Extract the (X, Y) coordinate from the center of the cell holding the provided text.  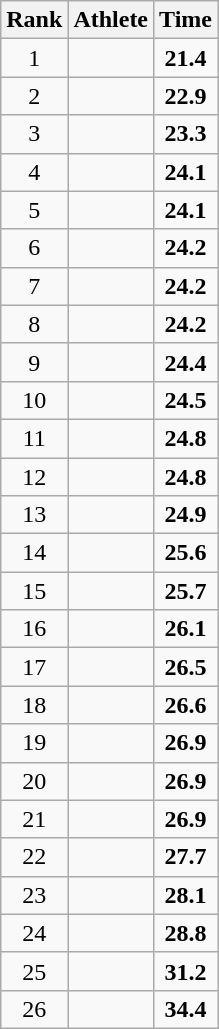
20 (34, 781)
22.9 (186, 96)
9 (34, 362)
34.4 (186, 1009)
5 (34, 210)
3 (34, 134)
25.6 (186, 553)
13 (34, 515)
24.5 (186, 400)
14 (34, 553)
7 (34, 286)
22 (34, 857)
15 (34, 591)
24 (34, 933)
1 (34, 58)
25 (34, 971)
26 (34, 1009)
27.7 (186, 857)
25.7 (186, 591)
11 (34, 438)
28.8 (186, 933)
6 (34, 248)
31.2 (186, 971)
2 (34, 96)
26.5 (186, 667)
26.1 (186, 629)
12 (34, 477)
24.4 (186, 362)
18 (34, 705)
24.9 (186, 515)
8 (34, 324)
19 (34, 743)
17 (34, 667)
4 (34, 172)
26.6 (186, 705)
21.4 (186, 58)
10 (34, 400)
21 (34, 819)
28.1 (186, 895)
23 (34, 895)
Athlete (111, 20)
Time (186, 20)
23.3 (186, 134)
Rank (34, 20)
16 (34, 629)
